Detect which cell encompasses the target text, then output its [x, y] center coordinate. 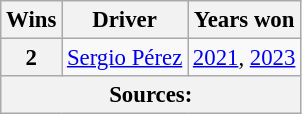
Sources: [151, 95]
2021, 2023 [244, 58]
Wins [32, 20]
Driver [125, 20]
2 [32, 58]
Sergio Pérez [125, 58]
Years won [244, 20]
